Detect which cell encompasses the target text, then output its [X, Y] center coordinate. 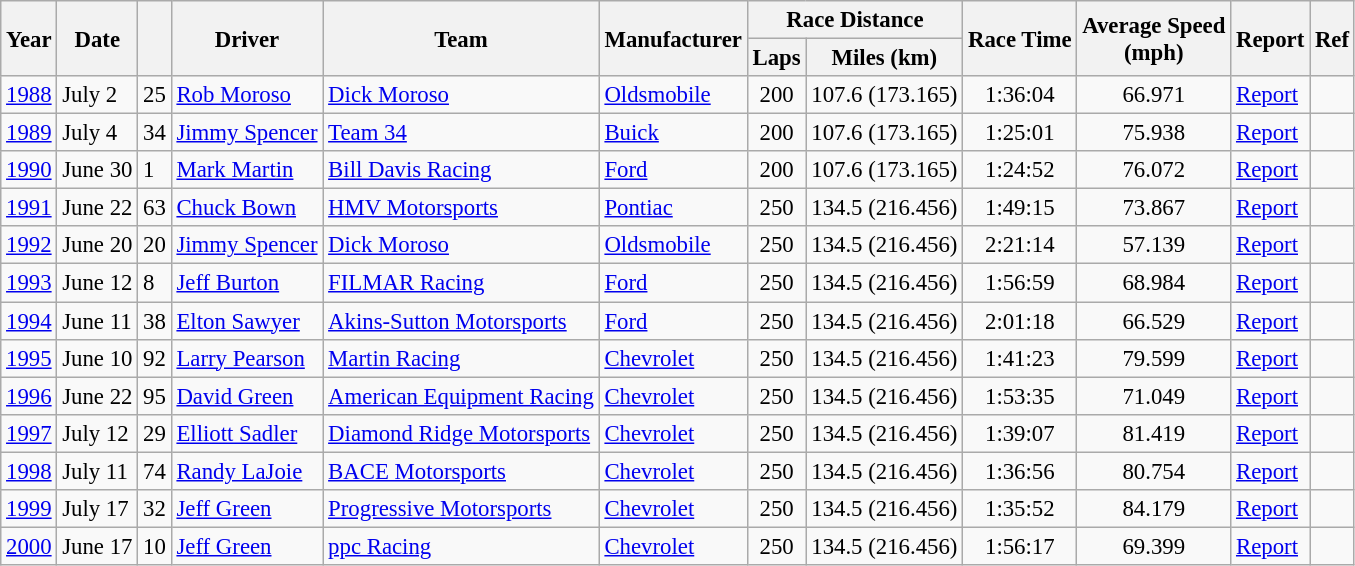
Diamond Ridge Motorsports [461, 433]
1:36:04 [1020, 95]
8 [154, 283]
Driver [247, 38]
73.867 [1154, 208]
Ref [1332, 38]
1:25:01 [1020, 133]
Martin Racing [461, 358]
July 12 [98, 433]
June 17 [98, 546]
FILMAR Racing [461, 283]
Elton Sawyer [247, 321]
10 [154, 546]
69.399 [1154, 546]
2:01:18 [1020, 321]
20 [154, 245]
1:56:59 [1020, 283]
75.938 [1154, 133]
74 [154, 471]
Race Distance [855, 20]
80.754 [1154, 471]
Elliott Sadler [247, 433]
1995 [29, 358]
1988 [29, 95]
Mark Martin [247, 170]
1999 [29, 509]
June 12 [98, 283]
Jeff Burton [247, 283]
1991 [29, 208]
1 [154, 170]
1:41:23 [1020, 358]
BACE Motorsports [461, 471]
1994 [29, 321]
2000 [29, 546]
Date [98, 38]
July 4 [98, 133]
Team 34 [461, 133]
1993 [29, 283]
June 11 [98, 321]
Pontiac [673, 208]
1989 [29, 133]
1990 [29, 170]
Average Speed(mph) [1154, 38]
29 [154, 433]
1:35:52 [1020, 509]
Bill Davis Racing [461, 170]
1:24:52 [1020, 170]
2:21:14 [1020, 245]
1996 [29, 396]
Chuck Bown [247, 208]
1997 [29, 433]
Miles (km) [884, 58]
1:56:17 [1020, 546]
David Green [247, 396]
1:39:07 [1020, 433]
Year [29, 38]
63 [154, 208]
92 [154, 358]
79.599 [1154, 358]
July 17 [98, 509]
1:53:35 [1020, 396]
Akins-Sutton Motorsports [461, 321]
1:36:56 [1020, 471]
34 [154, 133]
71.049 [1154, 396]
Rob Moroso [247, 95]
Buick [673, 133]
June 20 [98, 245]
June 30 [98, 170]
Team [461, 38]
July 11 [98, 471]
ppc Racing [461, 546]
1998 [29, 471]
66.529 [1154, 321]
HMV Motorsports [461, 208]
Progressive Motorsports [461, 509]
66.971 [1154, 95]
32 [154, 509]
38 [154, 321]
1992 [29, 245]
57.139 [1154, 245]
95 [154, 396]
76.072 [1154, 170]
June 10 [98, 358]
Race Time [1020, 38]
84.179 [1154, 509]
1:49:15 [1020, 208]
Randy LaJoie [247, 471]
July 2 [98, 95]
American Equipment Racing [461, 396]
Larry Pearson [247, 358]
81.419 [1154, 433]
Manufacturer [673, 38]
68.984 [1154, 283]
Laps [776, 58]
25 [154, 95]
